Extract the (X, Y) coordinate from the center of the cell holding the provided text.  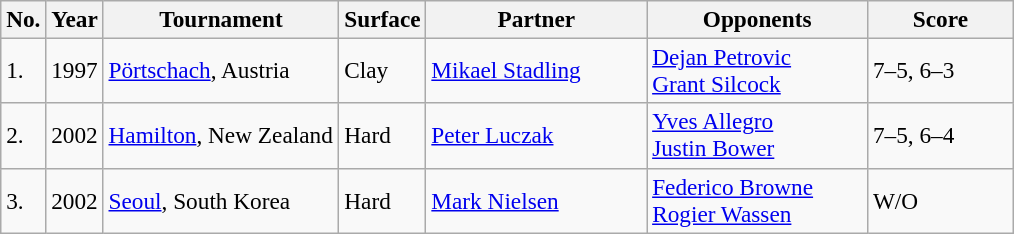
3. (24, 200)
7–5, 6–3 (941, 70)
Tournament (221, 19)
Dejan Petrovic Grant Silcock (758, 70)
Seoul, South Korea (221, 200)
Hamilton, New Zealand (221, 136)
1997 (74, 70)
2. (24, 136)
Peter Luczak (536, 136)
Surface (382, 19)
Federico Browne Rogier Wassen (758, 200)
Mark Nielsen (536, 200)
7–5, 6–4 (941, 136)
Year (74, 19)
Pörtschach, Austria (221, 70)
Partner (536, 19)
No. (24, 19)
Score (941, 19)
Mikael Stadling (536, 70)
1. (24, 70)
W/O (941, 200)
Yves Allegro Justin Bower (758, 136)
Opponents (758, 19)
Clay (382, 70)
